Capture the cell that displays the provided text and extract its [x, y] central coordinate. 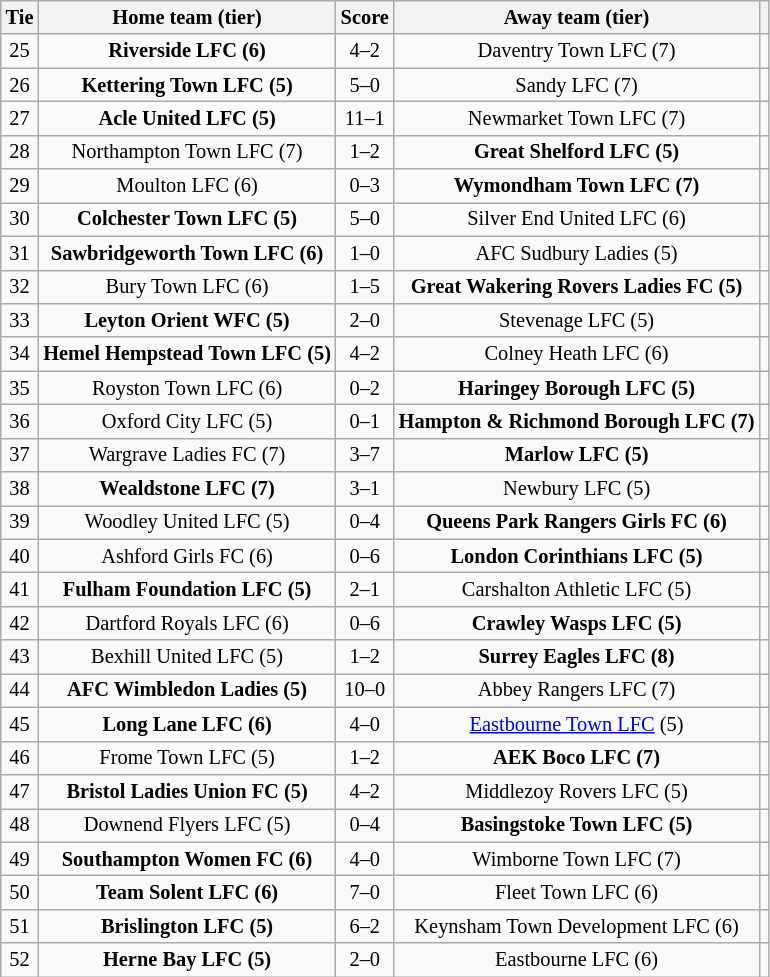
48 [20, 825]
AEK Boco LFC (7) [577, 758]
Royston Town LFC (6) [186, 388]
32 [20, 287]
3–7 [365, 455]
Long Lane LFC (6) [186, 724]
41 [20, 589]
40 [20, 556]
Kettering Town LFC (5) [186, 85]
39 [20, 522]
36 [20, 421]
Away team (tier) [577, 17]
30 [20, 219]
37 [20, 455]
Hampton & Richmond Borough LFC (7) [577, 421]
26 [20, 85]
Home team (tier) [186, 17]
Surrey Eagles LFC (8) [577, 657]
49 [20, 859]
Northampton Town LFC (7) [186, 152]
Colchester Town LFC (5) [186, 219]
42 [20, 623]
Brislington LFC (5) [186, 926]
33 [20, 320]
Hemel Hempstead Town LFC (5) [186, 354]
Sandy LFC (7) [577, 85]
27 [20, 118]
50 [20, 892]
Wymondham Town LFC (7) [577, 186]
52 [20, 960]
Woodley United LFC (5) [186, 522]
10–0 [365, 690]
Tie [20, 17]
Colney Heath LFC (6) [577, 354]
0–1 [365, 421]
Fleet Town LFC (6) [577, 892]
46 [20, 758]
45 [20, 724]
43 [20, 657]
Wimborne Town LFC (7) [577, 859]
Team Solent LFC (6) [186, 892]
Silver End United LFC (6) [577, 219]
Southampton Women FC (6) [186, 859]
Daventry Town LFC (7) [577, 51]
London Corinthians LFC (5) [577, 556]
Carshalton Athletic LFC (5) [577, 589]
25 [20, 51]
Wargrave Ladies FC (7) [186, 455]
Crawley Wasps LFC (5) [577, 623]
Bexhill United LFC (5) [186, 657]
Leyton Orient WFC (5) [186, 320]
47 [20, 791]
Ashford Girls FC (6) [186, 556]
29 [20, 186]
Bury Town LFC (6) [186, 287]
Riverside LFC (6) [186, 51]
38 [20, 489]
0–3 [365, 186]
Newbury LFC (5) [577, 489]
31 [20, 253]
Stevenage LFC (5) [577, 320]
Wealdstone LFC (7) [186, 489]
2–1 [365, 589]
28 [20, 152]
Acle United LFC (5) [186, 118]
1–0 [365, 253]
Newmarket Town LFC (7) [577, 118]
AFC Wimbledon Ladies (5) [186, 690]
Oxford City LFC (5) [186, 421]
Keynsham Town Development LFC (6) [577, 926]
11–1 [365, 118]
Score [365, 17]
Great Shelford LFC (5) [577, 152]
Bristol Ladies Union FC (5) [186, 791]
0–2 [365, 388]
35 [20, 388]
Abbey Rangers LFC (7) [577, 690]
Moulton LFC (6) [186, 186]
Middlezoy Rovers LFC (5) [577, 791]
Herne Bay LFC (5) [186, 960]
Marlow LFC (5) [577, 455]
44 [20, 690]
Frome Town LFC (5) [186, 758]
6–2 [365, 926]
34 [20, 354]
Eastbourne LFC (6) [577, 960]
7–0 [365, 892]
Eastbourne Town LFC (5) [577, 724]
AFC Sudbury Ladies (5) [577, 253]
Fulham Foundation LFC (5) [186, 589]
Haringey Borough LFC (5) [577, 388]
Sawbridgeworth Town LFC (6) [186, 253]
Downend Flyers LFC (5) [186, 825]
Queens Park Rangers Girls FC (6) [577, 522]
Great Wakering Rovers Ladies FC (5) [577, 287]
3–1 [365, 489]
Dartford Royals LFC (6) [186, 623]
1–5 [365, 287]
Basingstoke Town LFC (5) [577, 825]
51 [20, 926]
